Return [x, y] of the center of cell containing provided text 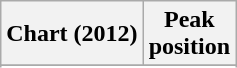
Peakposition [189, 34]
Chart (2012) [72, 34]
